Provide the (x, y) coordinate of the cell's center where the given text is located.  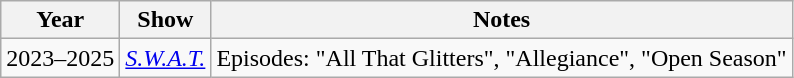
Episodes: "All That Glitters", "Allegiance", "Open Season" (502, 58)
2023–2025 (60, 58)
Notes (502, 20)
S.W.A.T. (166, 58)
Show (166, 20)
Year (60, 20)
